Pinpoint the cell where the given text exists, returning its (X, Y) midpoint coordinate. 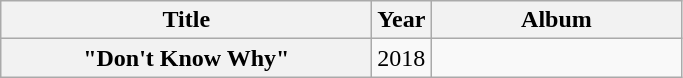
Title (186, 20)
2018 (402, 58)
"Don't Know Why" (186, 58)
Year (402, 20)
Album (556, 20)
